Detect which cell encompasses the target text, then output its [X, Y] center coordinate. 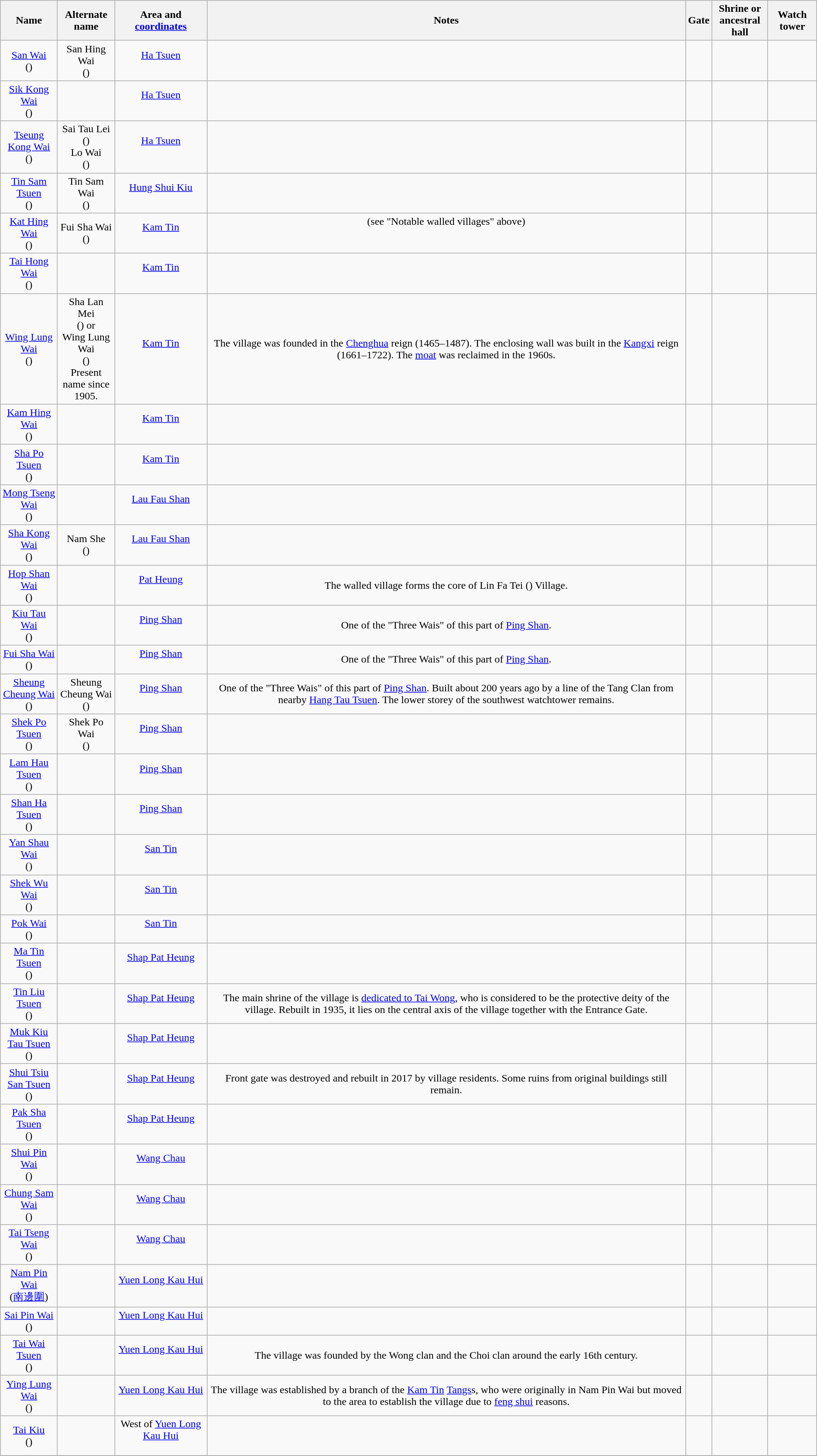
Kam Hing Wai() [29, 424]
Kiu Tau Wai() [29, 625]
Pok Wai() [29, 929]
Gate [699, 21]
Tin Liu Tsuen() [29, 1003]
Shui Pin Wai() [29, 1164]
Nam Pin Wai(南邊圍) [29, 1286]
Yan Shau Wai() [29, 855]
West of Yuen Long Kau Hui [161, 1435]
Tai Hong Wai() [29, 273]
San Wai() [29, 61]
Shek Po Tsuen() [29, 734]
Lam Hau Tsuen() [29, 774]
Pat Heung [161, 585]
Sik Kong Wai() [29, 101]
Front gate was destroyed and rebuilt in 2017 by village residents. Some ruins from original buildings still remain. [446, 1084]
Tai Wai Tsuen() [29, 1355]
Hop Shan Wai() [29, 585]
Sha Po Tsuen() [29, 464]
Sha Kong Wai() [29, 545]
San Hing Wai() [86, 61]
(see "Notable walled villages" above) [446, 233]
Area andcoordinates [161, 21]
Ma Tin Tsuen() [29, 963]
Mong Tseng Wai() [29, 505]
Tai Kiu() [29, 1435]
Shrine orancestral hall [740, 21]
Chung Sam Wai() [29, 1205]
Alternate name [86, 21]
Sai Tau Lei()Lo Wai() [86, 147]
Shan Ha Tsuen() [29, 814]
Wing Lung Wai() [29, 349]
Shek Po Wai() [86, 734]
Muk Kiu Tau Tsuen() [29, 1044]
Tseung Kong Wai() [29, 147]
Kat Hing Wai() [29, 233]
Tin Sam Wai() [86, 193]
Sha Lan Mei() orWing Lung Wai()Present name since 1905. [86, 349]
Tin Sam Tsuen() [29, 193]
Ying Lung Wai() [29, 1395]
Shek Wu Wai() [29, 895]
The village was founded by the Wong clan and the Choi clan around the early 16th century. [446, 1355]
The walled village forms the core of Lin Fa Tei () Village. [446, 585]
Pak Sha Tsuen() [29, 1124]
Shui Tsiu San Tsuen() [29, 1084]
Tai Tseng Wai() [29, 1245]
Sai Pin Wai() [29, 1321]
Hung Shui Kiu [161, 193]
Notes [446, 21]
Name [29, 21]
Nam She() [86, 545]
Watch tower [792, 21]
